Identify which cell holds the provided text, then report its (X, Y) central coordinate. 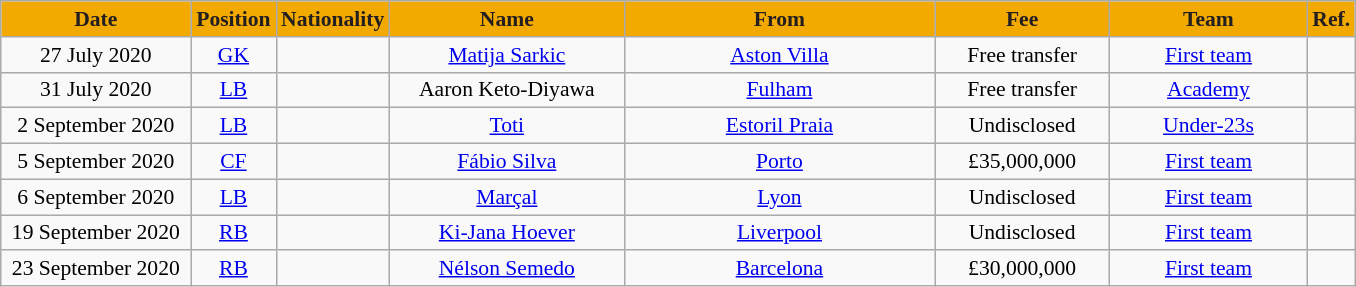
Under-23s (1209, 126)
Fulham (779, 90)
Fábio Silva (506, 162)
Estoril Praia (779, 126)
31 July 2020 (96, 90)
2 September 2020 (96, 126)
Barcelona (779, 269)
Ref. (1331, 19)
Fee (1022, 19)
Ki-Jana Hoever (506, 233)
Academy (1209, 90)
Position (234, 19)
Liverpool (779, 233)
5 September 2020 (96, 162)
Aaron Keto-Diyawa (506, 90)
Name (506, 19)
Nationality (332, 19)
19 September 2020 (96, 233)
Date (96, 19)
Matija Sarkic (506, 55)
Aston Villa (779, 55)
Lyon (779, 197)
Marçal (506, 197)
From (779, 19)
£30,000,000 (1022, 269)
£35,000,000 (1022, 162)
23 September 2020 (96, 269)
6 September 2020 (96, 197)
Nélson Semedo (506, 269)
27 July 2020 (96, 55)
CF (234, 162)
Toti (506, 126)
Porto (779, 162)
Team (1209, 19)
GK (234, 55)
